Find where the given text appears and provide that cell's center as [x, y] coordinate. 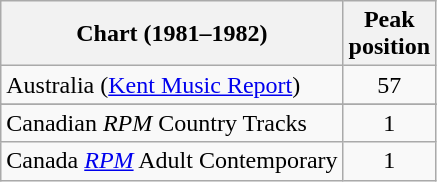
Australia (Kent Music Report) [172, 85]
Canada RPM Adult Contemporary [172, 161]
Canadian RPM Country Tracks [172, 123]
Peakposition [389, 34]
57 [389, 85]
Chart (1981–1982) [172, 34]
